Provide the [x, y] coordinate of the cell's center where the given text is located.  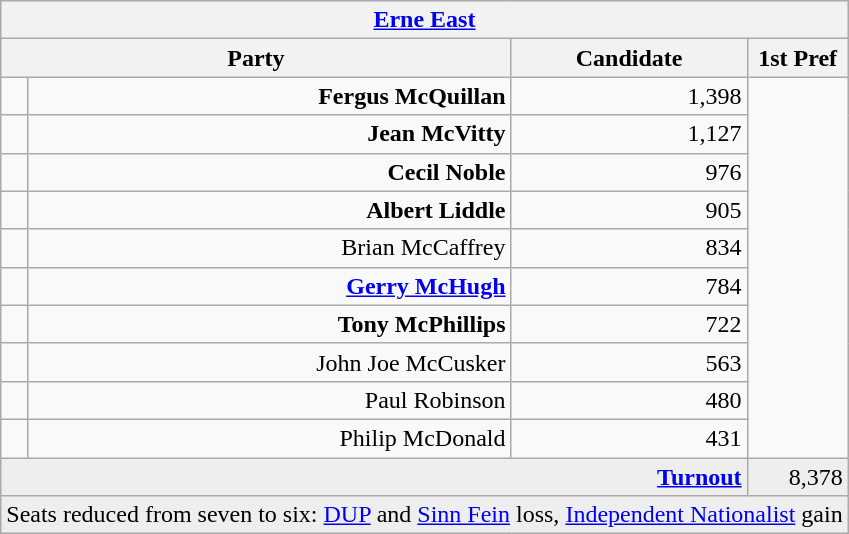
Fergus McQuillan [269, 96]
905 [629, 210]
Tony McPhillips [269, 324]
1,127 [629, 134]
Philip McDonald [269, 438]
563 [629, 362]
784 [629, 286]
431 [629, 438]
1st Pref [798, 58]
1,398 [629, 96]
Jean McVitty [269, 134]
834 [629, 248]
Gerry McHugh [269, 286]
Paul Robinson [269, 400]
480 [629, 400]
8,378 [798, 477]
Erne East [424, 20]
Candidate [629, 58]
722 [629, 324]
976 [629, 172]
Brian McCaffrey [269, 248]
John Joe McCusker [269, 362]
Turnout [374, 477]
Seats reduced from seven to six: DUP and Sinn Fein loss, Independent Nationalist gain [424, 515]
Party [256, 58]
Albert Liddle [269, 210]
Cecil Noble [269, 172]
